Pinpoint the cell where the given text exists, returning its [x, y] midpoint coordinate. 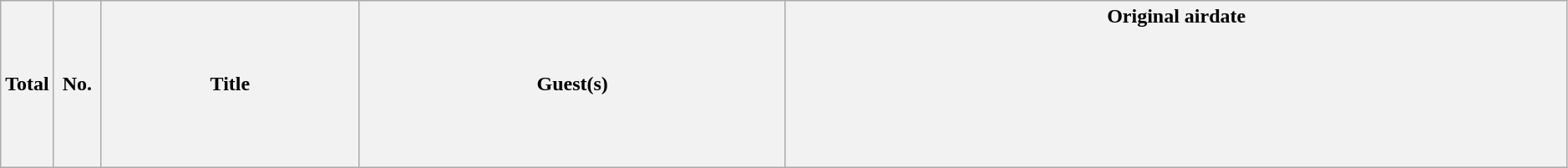
Original airdate [1176, 84]
Total [28, 84]
No. [77, 84]
Title [230, 84]
Guest(s) [572, 84]
